Identify which cell holds the provided text, then report its (X, Y) central coordinate. 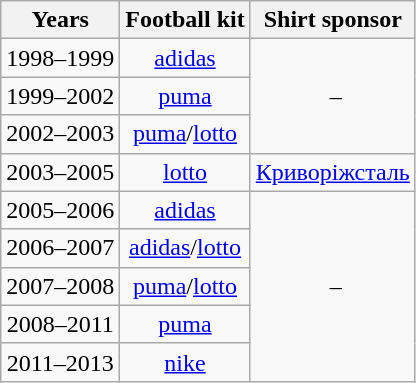
1998–1999 (60, 58)
Shirt sponsor (332, 20)
2007–2008 (60, 286)
2011–2013 (60, 362)
2006–2007 (60, 248)
1999–2002 (60, 96)
2003–2005 (60, 172)
2005–2006 (60, 210)
adidas/lotto (185, 248)
Years (60, 20)
lotto (185, 172)
Криворіжсталь (332, 172)
2002–2003 (60, 134)
Football kit (185, 20)
nike (185, 362)
2008–2011 (60, 324)
